Detect which cell encompasses the target text, then output its [x, y] center coordinate. 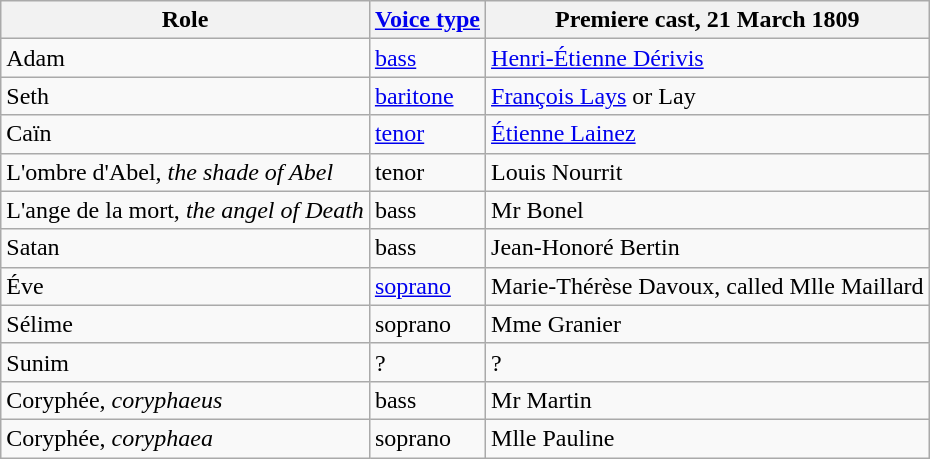
Voice type [427, 20]
Adam [186, 58]
Étienne Lainez [708, 134]
Mlle Pauline [708, 438]
Éve [186, 286]
Mr Martin [708, 400]
L'ange de la mort, the angel of Death [186, 210]
Seth [186, 96]
François Lays or Lay [708, 96]
Coryphée, coryphaea [186, 438]
Mme Granier [708, 324]
Premiere cast, 21 March 1809 [708, 20]
Henri-Étienne Dérivis [708, 58]
Mr Bonel [708, 210]
Jean-Honoré Bertin [708, 248]
Sélime [186, 324]
Role [186, 20]
Satan [186, 248]
Sunim [186, 362]
Louis Nourrit [708, 172]
L'ombre d'Abel, the shade of Abel [186, 172]
baritone [427, 96]
Coryphée, coryphaeus [186, 400]
Marie-Thérèse Davoux, called Mlle Maillard [708, 286]
Caïn [186, 134]
